Find where the given text appears and provide that cell's center as [X, Y] coordinate. 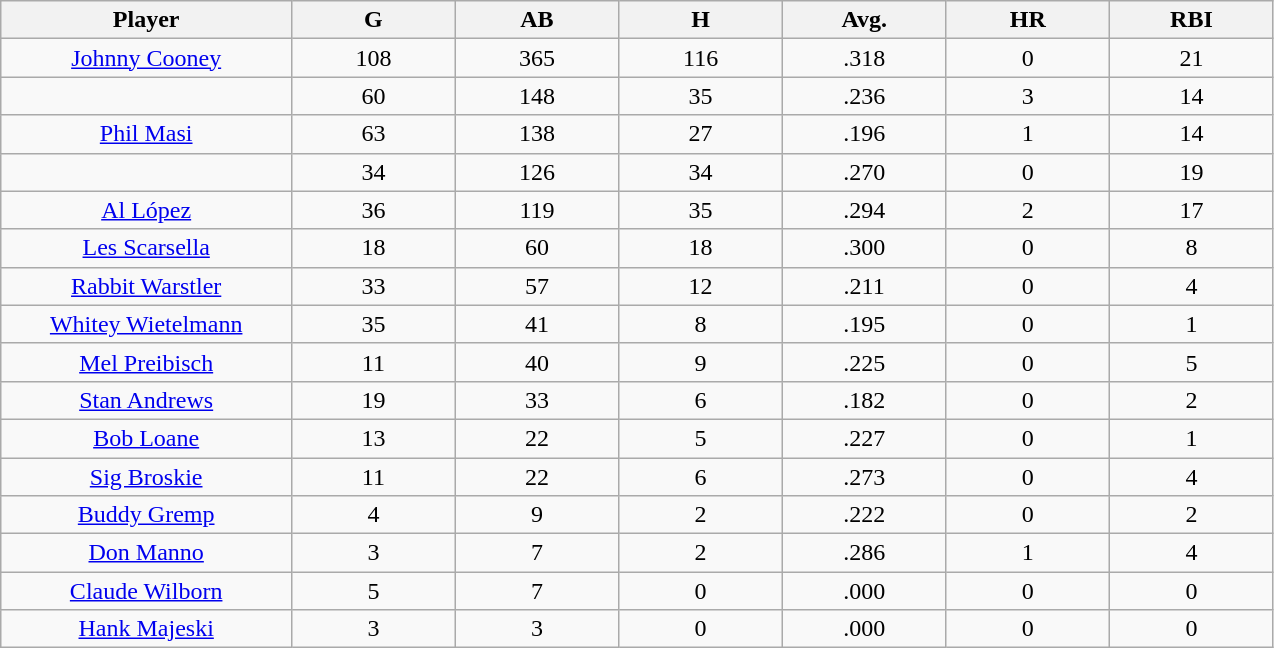
Mel Preibisch [146, 362]
.286 [864, 553]
148 [537, 96]
Claude Wilborn [146, 591]
138 [537, 134]
.294 [864, 210]
HR [1028, 20]
126 [537, 172]
27 [701, 134]
Avg. [864, 20]
57 [537, 286]
12 [701, 286]
Stan Andrews [146, 400]
Les Scarsella [146, 248]
.182 [864, 400]
365 [537, 58]
119 [537, 210]
.236 [864, 96]
116 [701, 58]
.225 [864, 362]
40 [537, 362]
Phil Masi [146, 134]
Bob Loane [146, 438]
.196 [864, 134]
G [374, 20]
.273 [864, 477]
36 [374, 210]
.222 [864, 515]
RBI [1192, 20]
63 [374, 134]
13 [374, 438]
21 [1192, 58]
Player [146, 20]
17 [1192, 210]
Rabbit Warstler [146, 286]
.270 [864, 172]
.318 [864, 58]
108 [374, 58]
.300 [864, 248]
Hank Majeski [146, 629]
Sig Broskie [146, 477]
H [701, 20]
Buddy Gremp [146, 515]
Don Manno [146, 553]
.195 [864, 324]
41 [537, 324]
Al López [146, 210]
AB [537, 20]
.227 [864, 438]
.211 [864, 286]
Whitey Wietelmann [146, 324]
Johnny Cooney [146, 58]
